Find where the given text appears and provide that cell's center as (X, Y) coordinate. 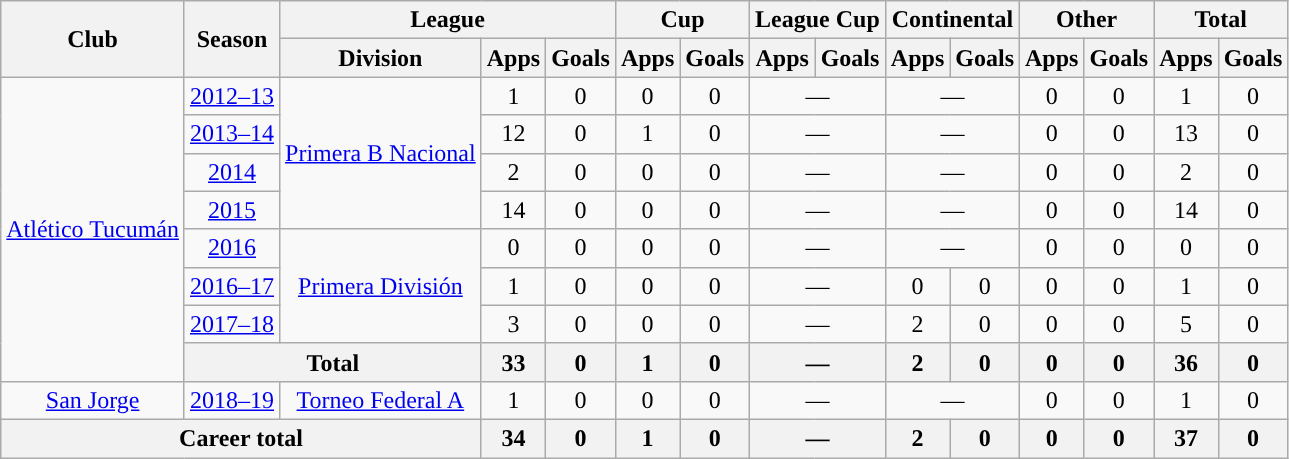
2016–17 (232, 286)
33 (513, 362)
2016 (232, 248)
2017–18 (232, 324)
12 (513, 134)
Continental (952, 20)
San Jorge (93, 400)
37 (1186, 438)
Season (232, 39)
34 (513, 438)
Cup (682, 20)
13 (1186, 134)
Primera B Nacional (381, 153)
Other (1087, 20)
Career total (241, 438)
2018–19 (232, 400)
Club (93, 39)
2014 (232, 172)
2012–13 (232, 96)
2015 (232, 210)
Atlético Tucumán (93, 229)
5 (1186, 324)
36 (1186, 362)
3 (513, 324)
Torneo Federal A (381, 400)
Primera División (381, 286)
2013–14 (232, 134)
Division (381, 58)
League (448, 20)
League Cup (818, 20)
